Search for the cell housing the specified text and yield its (X, Y) center coordinate. 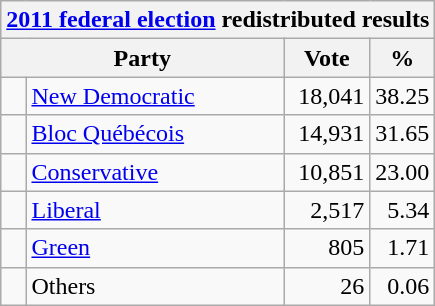
805 (327, 248)
Conservative (155, 172)
Party (142, 58)
23.00 (402, 172)
Vote (327, 58)
14,931 (327, 134)
0.06 (402, 286)
Others (155, 286)
% (402, 58)
Liberal (155, 210)
38.25 (402, 96)
26 (327, 286)
18,041 (327, 96)
Bloc Québécois (155, 134)
Green (155, 248)
1.71 (402, 248)
2,517 (327, 210)
31.65 (402, 134)
5.34 (402, 210)
New Democratic (155, 96)
2011 federal election redistributed results (218, 20)
10,851 (327, 172)
